Pinpoint the cell where the given text exists, returning its (x, y) midpoint coordinate. 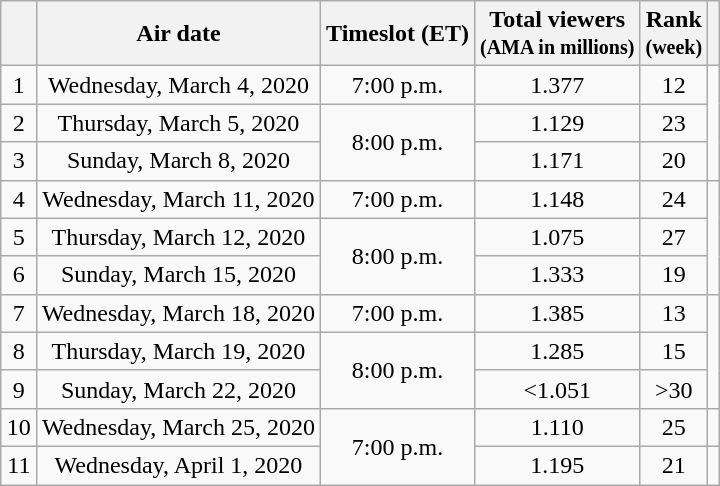
Total viewers(AMA in millions) (556, 34)
15 (674, 351)
1.171 (556, 161)
Thursday, March 12, 2020 (178, 237)
Sunday, March 22, 2020 (178, 389)
11 (18, 465)
Wednesday, April 1, 2020 (178, 465)
Sunday, March 15, 2020 (178, 275)
1.110 (556, 427)
13 (674, 313)
25 (674, 427)
12 (674, 85)
10 (18, 427)
Wednesday, March 11, 2020 (178, 199)
23 (674, 123)
1.333 (556, 275)
Thursday, March 19, 2020 (178, 351)
8 (18, 351)
6 (18, 275)
1.075 (556, 237)
9 (18, 389)
3 (18, 161)
5 (18, 237)
20 (674, 161)
Thursday, March 5, 2020 (178, 123)
27 (674, 237)
2 (18, 123)
21 (674, 465)
<1.051 (556, 389)
1.148 (556, 199)
Timeslot (ET) (398, 34)
1.385 (556, 313)
Wednesday, March 25, 2020 (178, 427)
1 (18, 85)
19 (674, 275)
1.285 (556, 351)
1.377 (556, 85)
Wednesday, March 4, 2020 (178, 85)
Wednesday, March 18, 2020 (178, 313)
Rank(week) (674, 34)
1.195 (556, 465)
4 (18, 199)
7 (18, 313)
Air date (178, 34)
>30 (674, 389)
24 (674, 199)
1.129 (556, 123)
Sunday, March 8, 2020 (178, 161)
